Identify which cell holds the provided text, then report its (X, Y) central coordinate. 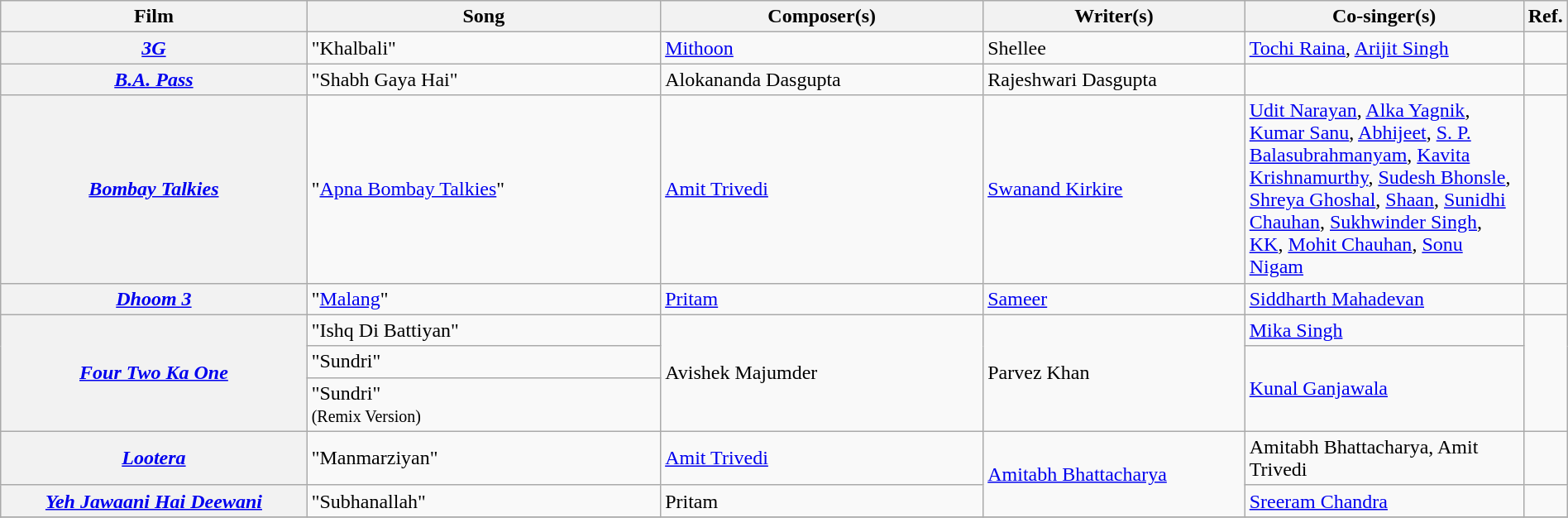
Tochi Raina, Arijit Singh (1384, 48)
Siddharth Mahadevan (1384, 299)
B.A. Pass (154, 79)
Kunal Ganjawala (1384, 389)
Sameer (1114, 299)
Dhoom 3 (154, 299)
"Sundri" (484, 362)
Writer(s) (1114, 17)
"Sundri"(Remix Version) (484, 404)
Film (154, 17)
"Apna Bombay Talkies" (484, 189)
Lootera (154, 458)
Mika Singh (1384, 330)
Rajeshwari Dasgupta (1114, 79)
"Khalbali" (484, 48)
Sreeram Chandra (1384, 501)
Bombay Talkies (154, 189)
Mithoon (822, 48)
Composer(s) (822, 17)
Co-singer(s) (1384, 17)
Swanand Kirkire (1114, 189)
"Ishq Di Battiyan" (484, 330)
"Malang" (484, 299)
Amitabh Bhattacharya, Amit Trivedi (1384, 458)
Amitabh Bhattacharya (1114, 473)
3G (154, 48)
"Shabh Gaya Hai" (484, 79)
Yeh Jawaani Hai Deewani (154, 501)
Song (484, 17)
"Subhanallah" (484, 501)
"Manmarziyan" (484, 458)
Four Two Ka One (154, 372)
Ref. (1545, 17)
Shellee (1114, 48)
Avishek Majumder (822, 372)
Parvez Khan (1114, 372)
Alokananda Dasgupta (822, 79)
